Determine the (x, y) coordinate at the center of the cell enclosing the given text.  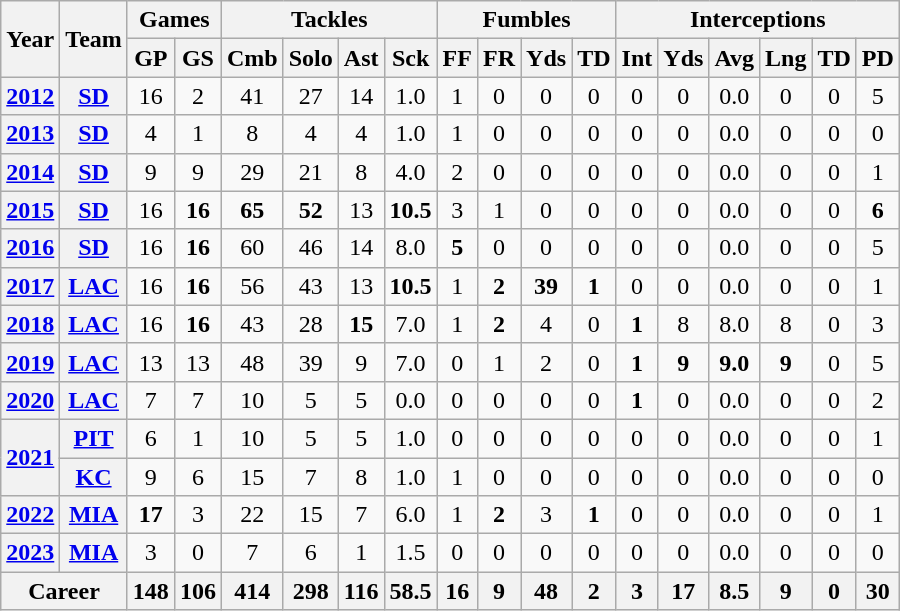
Cmb (252, 58)
GS (198, 58)
Fumbles (526, 20)
Games (174, 20)
58.5 (410, 591)
52 (310, 210)
2021 (30, 457)
2017 (30, 286)
106 (198, 591)
Team (94, 39)
60 (252, 248)
30 (878, 591)
29 (252, 172)
PD (878, 58)
FR (498, 58)
6.0 (410, 515)
65 (252, 210)
4.0 (410, 172)
Avg (734, 58)
2019 (30, 362)
2013 (30, 134)
414 (252, 591)
8.5 (734, 591)
1.5 (410, 553)
2020 (30, 400)
148 (150, 591)
41 (252, 96)
FF (457, 58)
Solo (310, 58)
Interceptions (758, 20)
Career (64, 591)
Lng (785, 58)
46 (310, 248)
28 (310, 324)
GP (150, 58)
2016 (30, 248)
KC (94, 477)
2023 (30, 553)
116 (361, 591)
Tackles (329, 20)
56 (252, 286)
2014 (30, 172)
Year (30, 39)
21 (310, 172)
Int (637, 58)
2018 (30, 324)
2012 (30, 96)
Sck (410, 58)
27 (310, 96)
2015 (30, 210)
2022 (30, 515)
Ast (361, 58)
298 (310, 591)
PIT (94, 438)
9.0 (734, 362)
22 (252, 515)
